Provide the [X, Y] coordinate of the cell's center where the given text is located.  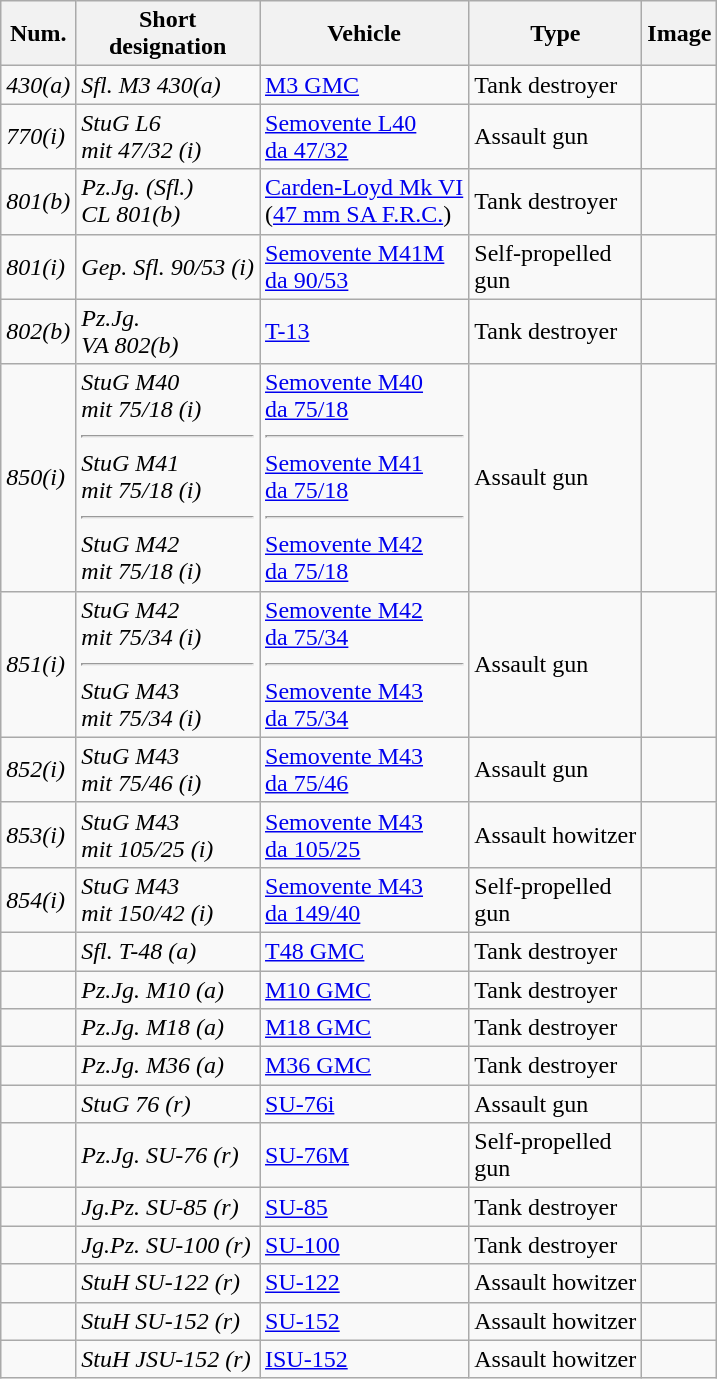
Semovente M43da 105/25 [364, 834]
SU-76i [364, 1104]
Pz.Jg. SU-76 (r) [168, 1156]
801(b) [38, 202]
SU-152 [364, 1321]
Semovente M43da 75/46 [364, 770]
854(i) [38, 900]
Shortdesignation [168, 34]
Jg.Pz. SU-85 (r) [168, 1207]
Type [556, 34]
SU-76M [364, 1156]
M36 GMC [364, 1066]
Semovente L40da 47/32 [364, 136]
SU-100 [364, 1245]
StuG M43mit 75/46 (i) [168, 770]
851(i) [38, 664]
SU-85 [364, 1207]
Vehicle [364, 34]
Pz.Jg.VA 802(b) [168, 332]
Gep. Sfl. 90/53 (i) [168, 266]
852(i) [38, 770]
Pz.Jg. M36 (a) [168, 1066]
StuH JSU-152 (r) [168, 1359]
StuG L6mit 47/32 (i) [168, 136]
Pz.Jg. (Sfl.)CL 801(b) [168, 202]
M3 GMC [364, 85]
SU-122 [364, 1283]
Jg.Pz. SU-100 (r) [168, 1245]
T48 GMC [364, 951]
StuH SU-122 (r) [168, 1283]
StuG M43mit 150/42 (i) [168, 900]
430(a) [38, 85]
850(i) [38, 478]
T-13 [364, 332]
StuH SU-152 (r) [168, 1321]
770(i) [38, 136]
Num. [38, 34]
Semovente M42da 75/34Semovente M43da 75/34 [364, 664]
Pz.Jg. M18 (a) [168, 1028]
Semovente M43da 149/40 [364, 900]
StuG 76 (r) [168, 1104]
802(b) [38, 332]
Image [680, 34]
ISU-152 [364, 1359]
M18 GMC [364, 1028]
Sfl. T-48 (a) [168, 951]
801(i) [38, 266]
Pz.Jg. M10 (a) [168, 989]
Semovente M41Mda 90/53 [364, 266]
StuG M40mit 75/18 (i)StuG M41mit 75/18 (i)StuG M42mit 75/18 (i) [168, 478]
Sfl. M3 430(a) [168, 85]
StuG M42mit 75/34 (i)StuG M43mit 75/34 (i) [168, 664]
853(i) [38, 834]
Semovente M40da 75/18Semovente M41da 75/18Semovente M42da 75/18 [364, 478]
StuG M43mit 105/25 (i) [168, 834]
M10 GMC [364, 989]
Carden-Loyd Mk VI(47 mm SA F.R.C.) [364, 202]
